Search for the cell housing the specified text and yield its (X, Y) center coordinate. 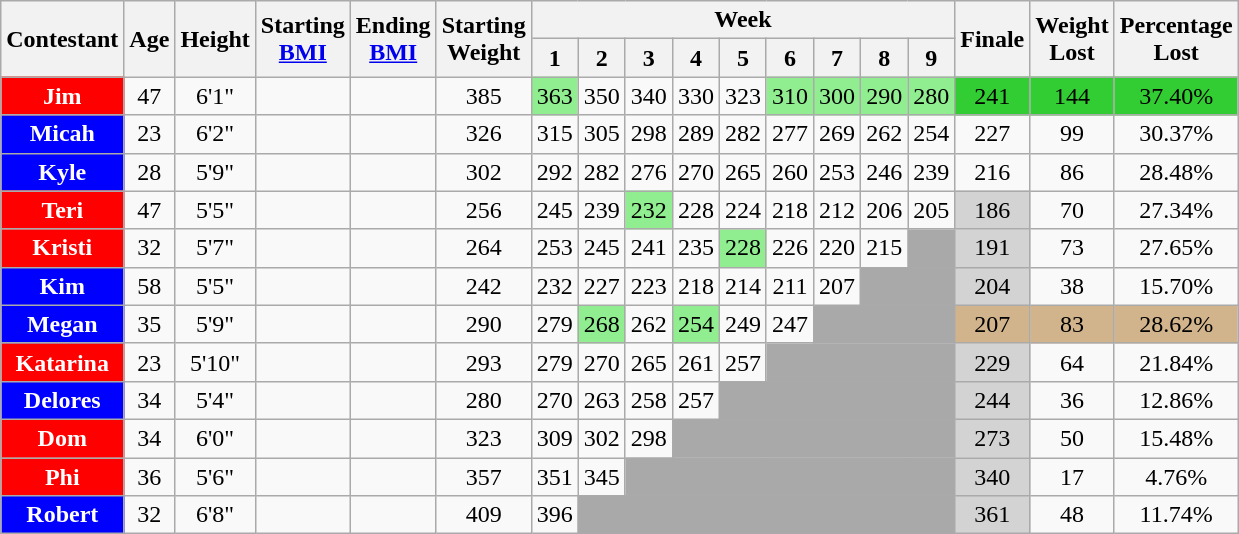
17 (1072, 477)
Delores (62, 400)
Kristi (62, 248)
292 (554, 172)
385 (484, 96)
83 (1072, 324)
2 (602, 58)
70 (1072, 210)
64 (1072, 362)
35 (150, 324)
212 (838, 210)
7 (838, 58)
305 (602, 134)
249 (742, 324)
242 (484, 286)
293 (484, 362)
263 (602, 400)
Starting Weight (484, 39)
363 (554, 96)
300 (838, 96)
361 (992, 515)
8 (884, 58)
Micah (62, 134)
315 (554, 134)
276 (648, 172)
3 (648, 58)
409 (484, 515)
214 (742, 286)
Kim (62, 286)
Percentage Lost (1176, 39)
Katarina (62, 362)
224 (742, 210)
256 (484, 210)
206 (884, 210)
273 (992, 438)
11.74% (1176, 515)
186 (992, 210)
5'10" (215, 362)
Teri (62, 210)
351 (554, 477)
38 (1072, 286)
30.37% (1176, 134)
258 (648, 400)
12.86% (1176, 400)
244 (992, 400)
345 (602, 477)
Dom (62, 438)
5 (742, 58)
246 (884, 172)
Robert (62, 515)
310 (790, 96)
Contestant (62, 39)
Jim (62, 96)
37.40% (1176, 96)
226 (790, 248)
264 (484, 248)
223 (648, 286)
99 (1072, 134)
5'7" (215, 248)
326 (484, 134)
5'4" (215, 400)
247 (790, 324)
21.84% (1176, 362)
229 (992, 362)
277 (790, 134)
269 (838, 134)
73 (1072, 248)
289 (696, 134)
48 (1072, 515)
211 (790, 286)
6 (790, 58)
Starting BMI (302, 39)
396 (554, 515)
144 (1072, 96)
220 (838, 248)
4.76% (1176, 477)
235 (696, 248)
205 (932, 210)
1 (554, 58)
58 (150, 286)
Height (215, 39)
28.62% (1176, 324)
268 (602, 324)
Kyle (62, 172)
28 (150, 172)
4 (696, 58)
28.48% (1176, 172)
15.70% (1176, 286)
6'8" (215, 515)
6'0" (215, 438)
9 (932, 58)
204 (992, 286)
309 (554, 438)
Week (743, 20)
27.65% (1176, 248)
6'2" (215, 134)
Phi (62, 477)
50 (1072, 438)
260 (790, 172)
Age (150, 39)
86 (1072, 172)
Weight Lost (1072, 39)
Megan (62, 324)
5'6" (215, 477)
357 (484, 477)
215 (884, 248)
350 (602, 96)
Ending BMI (393, 39)
216 (992, 172)
6'1" (215, 96)
Finale (992, 39)
191 (992, 248)
15.48% (1176, 438)
261 (696, 362)
330 (696, 96)
27.34% (1176, 210)
